Capture the cell that displays the provided text and extract its (X, Y) central coordinate. 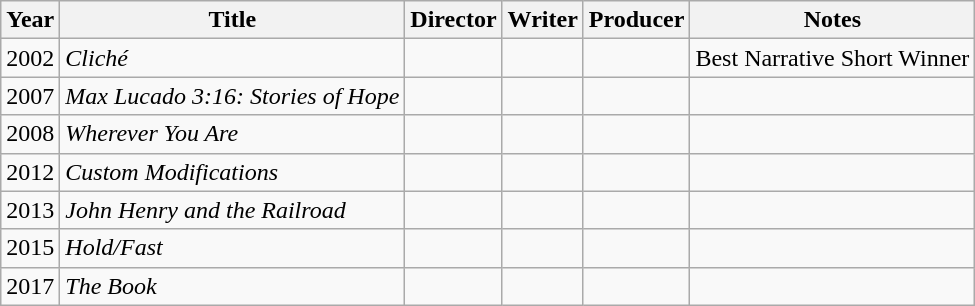
Director (454, 20)
2002 (30, 58)
Best Narrative Short Winner (832, 58)
The Book (232, 286)
Notes (832, 20)
2012 (30, 172)
2013 (30, 210)
Year (30, 20)
Wherever You Are (232, 134)
Cliché (232, 58)
Writer (542, 20)
2008 (30, 134)
Max Lucado 3:16: Stories of Hope (232, 96)
2017 (30, 286)
Custom Modifications (232, 172)
Title (232, 20)
John Henry and the Railroad (232, 210)
2007 (30, 96)
2015 (30, 248)
Producer (636, 20)
Hold/Fast (232, 248)
